Determine the [X, Y] coordinate at the center of the cell enclosing the given text.  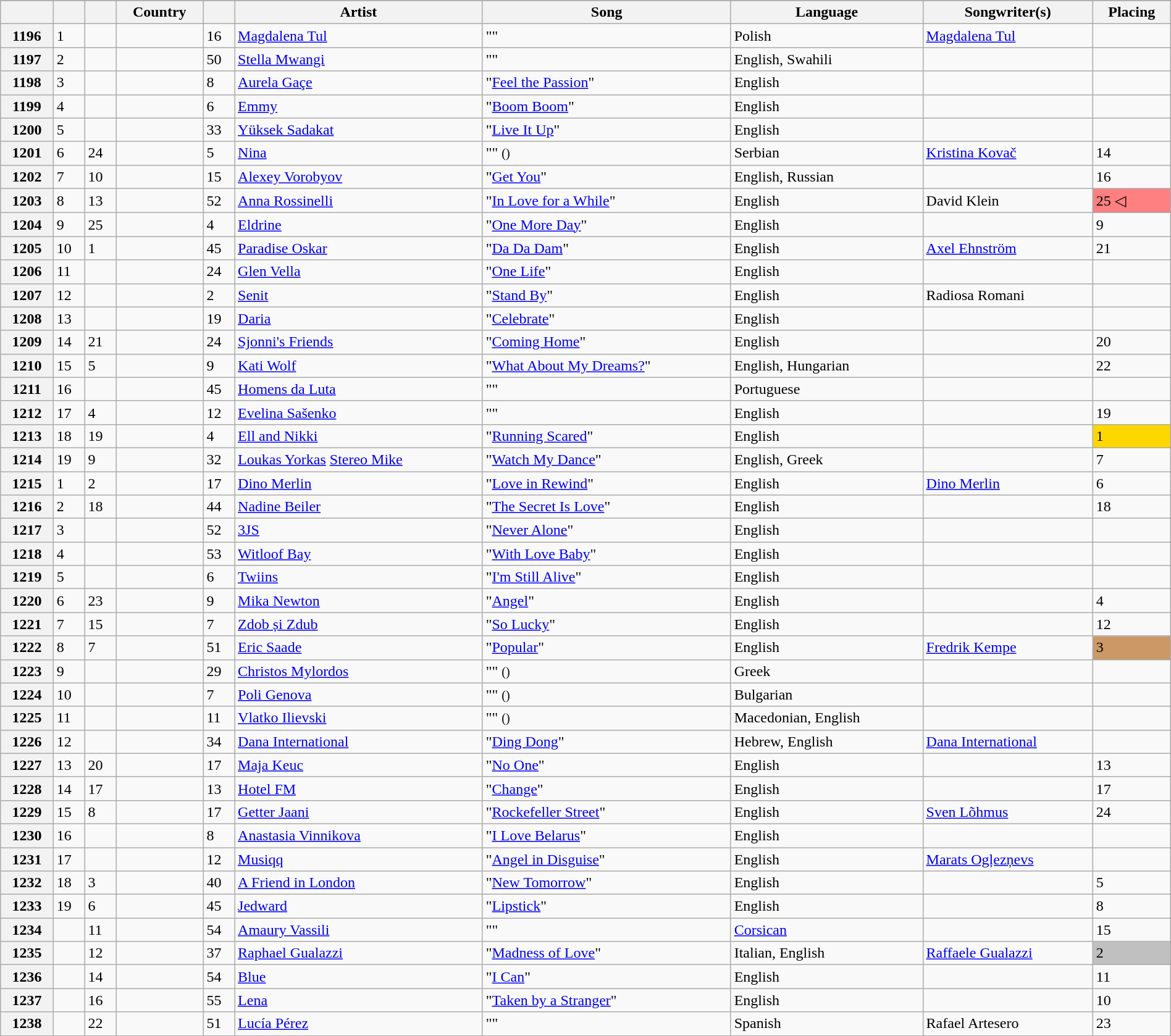
"Stand By" [606, 295]
"Rockefeller Street" [606, 812]
3JS [359, 530]
1205 [27, 248]
Serbian [826, 153]
Raffaele Gualazzi [1008, 953]
Corsican [826, 930]
55 [219, 1000]
"Popular" [606, 648]
1219 [27, 577]
1226 [27, 741]
Raphael Gualazzi [359, 953]
1236 [27, 977]
Hotel FM [359, 788]
Songwriter(s) [1008, 12]
Macedonian, English [826, 718]
Kati Wolf [359, 366]
25 [100, 225]
29 [219, 671]
"Get You" [606, 177]
1198 [27, 83]
"Running Scared" [606, 436]
Eldrine [359, 225]
"Ding Dong" [606, 741]
Fredrik Kempe [1008, 648]
1235 [27, 953]
Amaury Vassili [359, 930]
"No One" [606, 765]
Anastasia Vinnikova [359, 835]
1222 [27, 648]
Portuguese [826, 389]
1221 [27, 624]
Twiins [359, 577]
Blue [359, 977]
32 [219, 459]
Marats Ogļezņevs [1008, 859]
Axel Ehnström [1008, 248]
1232 [27, 883]
"Angel" [606, 601]
1215 [27, 483]
English, Swahili [826, 59]
1201 [27, 153]
1227 [27, 765]
Italian, English [826, 953]
Ell and Nikki [359, 436]
1220 [27, 601]
"Celebrate" [606, 319]
"One Life" [606, 272]
1223 [27, 671]
Anna Rossinelli [359, 201]
1199 [27, 106]
Aurela Gaçe [359, 83]
Greek [826, 671]
1217 [27, 530]
"Angel in Disguise" [606, 859]
Homens da Luta [359, 389]
1209 [27, 342]
A Friend in London [359, 883]
33 [219, 130]
"The Secret Is Love" [606, 507]
"Live It Up" [606, 130]
"Madness of Love" [606, 953]
Zdob și Zdub [359, 624]
Kristina Kovač [1008, 153]
Polish [826, 36]
1230 [27, 835]
Senit [359, 295]
"I Love Belarus" [606, 835]
1206 [27, 272]
English, Greek [826, 459]
Radiosa Romani [1008, 295]
Emmy [359, 106]
"Boom Boom" [606, 106]
1212 [27, 412]
1229 [27, 812]
Placing [1131, 12]
1196 [27, 36]
Jedward [359, 906]
Lucía Pérez [359, 1024]
Lena [359, 1000]
1210 [27, 366]
Maja Keuc [359, 765]
Country [159, 12]
Yüksek Sadakat [359, 130]
"Da Da Dam" [606, 248]
1203 [27, 201]
Sjonni's Friends [359, 342]
37 [219, 953]
1207 [27, 295]
"One More Day" [606, 225]
1228 [27, 788]
Eric Saade [359, 648]
34 [219, 741]
1225 [27, 718]
1214 [27, 459]
"Feel the Passion" [606, 83]
"Lipstick" [606, 906]
Bulgarian [826, 695]
Getter Jaani [359, 812]
1216 [27, 507]
1224 [27, 695]
Musiqq [359, 859]
Paradise Oskar [359, 248]
"I Can" [606, 977]
"Watch My Dance" [606, 459]
Poli Genova [359, 695]
Nadine Beiler [359, 507]
"Love in Rewind" [606, 483]
1202 [27, 177]
"What About My Dreams?" [606, 366]
Christos Mylordos [359, 671]
Evelina Sašenko [359, 412]
1204 [27, 225]
Witloof Bay [359, 554]
1233 [27, 906]
Artist [359, 12]
"Never Alone" [606, 530]
1208 [27, 319]
44 [219, 507]
"Change" [606, 788]
Rafael Artesero [1008, 1024]
1213 [27, 436]
Song [606, 12]
1197 [27, 59]
Loukas Yorkas Stereo Mike [359, 459]
Spanish [826, 1024]
Mika Newton [359, 601]
Sven Lõhmus [1008, 812]
50 [219, 59]
"Coming Home" [606, 342]
Stella Mwangi [359, 59]
English, Russian [826, 177]
"I'm Still Alive" [606, 577]
1231 [27, 859]
Language [826, 12]
David Klein [1008, 201]
"Taken by a Stranger" [606, 1000]
40 [219, 883]
25 ◁ [1131, 201]
"With Love Baby" [606, 554]
Alexey Vorobyov [359, 177]
53 [219, 554]
1234 [27, 930]
1200 [27, 130]
"New Tomorrow" [606, 883]
Glen Vella [359, 272]
English, Hungarian [826, 366]
Nina [359, 153]
Hebrew, English [826, 741]
Daria [359, 319]
Vlatko Ilievski [359, 718]
"So Lucky" [606, 624]
1238 [27, 1024]
"In Love for a While" [606, 201]
1218 [27, 554]
1237 [27, 1000]
1211 [27, 389]
